Determine the [X, Y] coordinate at the center of the cell enclosing the given text.  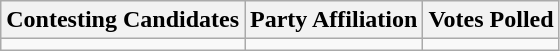
Votes Polled [491, 20]
Party Affiliation [334, 20]
Contesting Candidates [123, 20]
